Pinpoint the cell where the given text exists, returning its (X, Y) midpoint coordinate. 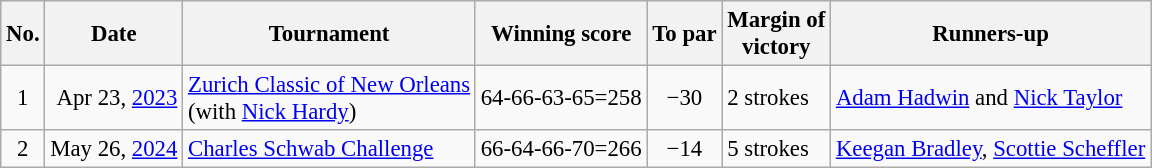
64-66-63-65=258 (561, 98)
Margin ofvictory (776, 34)
Charles Schwab Challenge (330, 149)
5 strokes (776, 149)
Date (114, 34)
2 (23, 149)
2 strokes (776, 98)
Zurich Classic of New Orleans(with Nick Hardy) (330, 98)
66-64-66-70=266 (561, 149)
Tournament (330, 34)
Runners-up (991, 34)
−30 (684, 98)
To par (684, 34)
May 26, 2024 (114, 149)
Adam Hadwin and Nick Taylor (991, 98)
Keegan Bradley, Scottie Scheffler (991, 149)
Winning score (561, 34)
Apr 23, 2023 (114, 98)
No. (23, 34)
−14 (684, 149)
1 (23, 98)
